Provide the [x, y] coordinate of the cell's center where the given text is located.  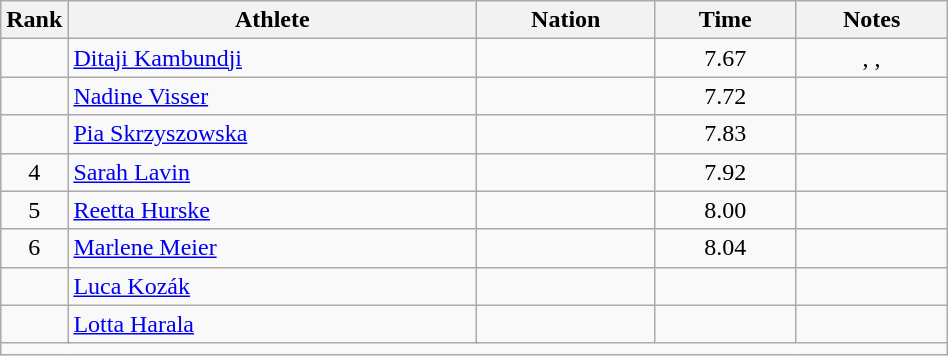
8.04 [726, 248]
7.72 [726, 96]
7.67 [726, 58]
Lotta Harala [272, 324]
Pia Skrzyszowska [272, 134]
Athlete [272, 20]
Marlene Meier [272, 248]
Rank [34, 20]
Time [726, 20]
Nadine Visser [272, 96]
, , [872, 58]
8.00 [726, 210]
5 [34, 210]
Nation [566, 20]
Notes [872, 20]
4 [34, 172]
Luca Kozák [272, 286]
Sarah Lavin [272, 172]
Ditaji Kambundji [272, 58]
6 [34, 248]
Reetta Hurske [272, 210]
7.83 [726, 134]
7.92 [726, 172]
